Pinpoint the cell where the given text exists, returning its (x, y) midpoint coordinate. 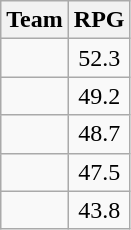
48.7 (99, 134)
RPG (99, 20)
43.8 (99, 210)
52.3 (99, 58)
47.5 (99, 172)
Team (35, 20)
49.2 (99, 96)
